From the cell containing the given text, extract its center point as (x, y) coordinate. 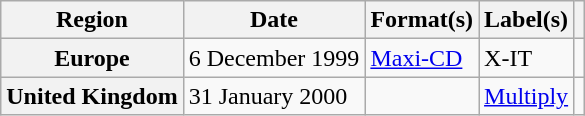
X-IT (526, 58)
Format(s) (422, 20)
6 December 1999 (274, 58)
Maxi-CD (422, 58)
31 January 2000 (274, 96)
United Kingdom (92, 96)
Date (274, 20)
Label(s) (526, 20)
Europe (92, 58)
Multiply (526, 96)
Region (92, 20)
